Pinpoint the cell where the given text exists, returning its [x, y] midpoint coordinate. 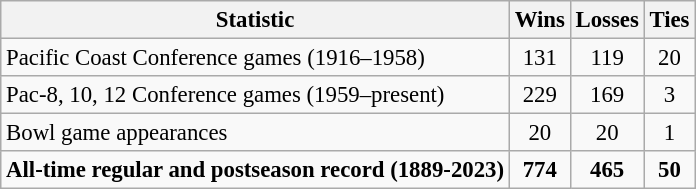
1 [670, 133]
465 [607, 170]
131 [540, 58]
50 [670, 170]
Bowl game appearances [256, 133]
3 [670, 95]
229 [540, 95]
All-time regular and postseason record (1889-2023) [256, 170]
Pacific Coast Conference games (1916–1958) [256, 58]
169 [607, 95]
119 [607, 58]
Wins [540, 20]
Losses [607, 20]
Statistic [256, 20]
Pac-8, 10, 12 Conference games (1959–present) [256, 95]
774 [540, 170]
Ties [670, 20]
